Return [x, y] of the center of cell containing provided text 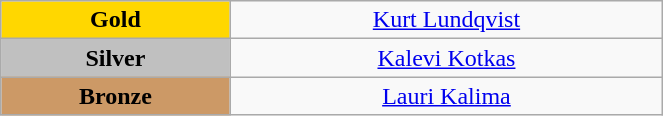
Silver [116, 58]
Lauri Kalima [446, 96]
Kurt Lundqvist [446, 20]
Bronze [116, 96]
Gold [116, 20]
Kalevi Kotkas [446, 58]
